Find where the given text appears and provide that cell's center as [x, y] coordinate. 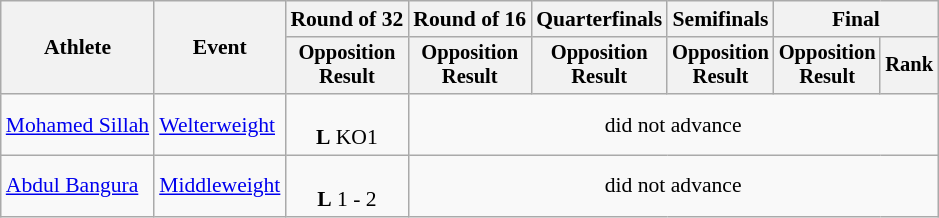
Semifinals [720, 19]
L 1 - 2 [346, 186]
Mohamed Sillah [78, 124]
Abdul Bangura [78, 186]
Round of 16 [470, 19]
Event [220, 48]
Middleweight [220, 186]
Round of 32 [346, 19]
Quarterfinals [599, 19]
L KO1 [346, 124]
Rank [909, 66]
Final [856, 19]
Welterweight [220, 124]
Athlete [78, 48]
